From the cell containing the given text, extract its center point as (x, y) coordinate. 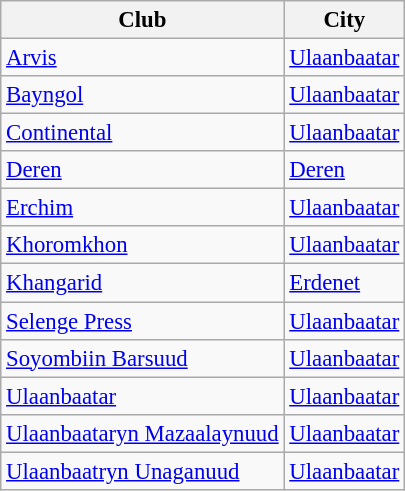
Erdenet (344, 283)
Arvis (142, 58)
City (344, 20)
Khoromkhon (142, 245)
Continental (142, 133)
Club (142, 20)
Khangarid (142, 283)
Selenge Press (142, 321)
Erchim (142, 208)
Soyombiin Barsuud (142, 358)
Ulaanbaataryn Mazaalaynuud (142, 433)
Bayngol (142, 95)
Ulaanbaatryn Unaganuud (142, 471)
